From the cell containing the given text, extract its center point as [X, Y] coordinate. 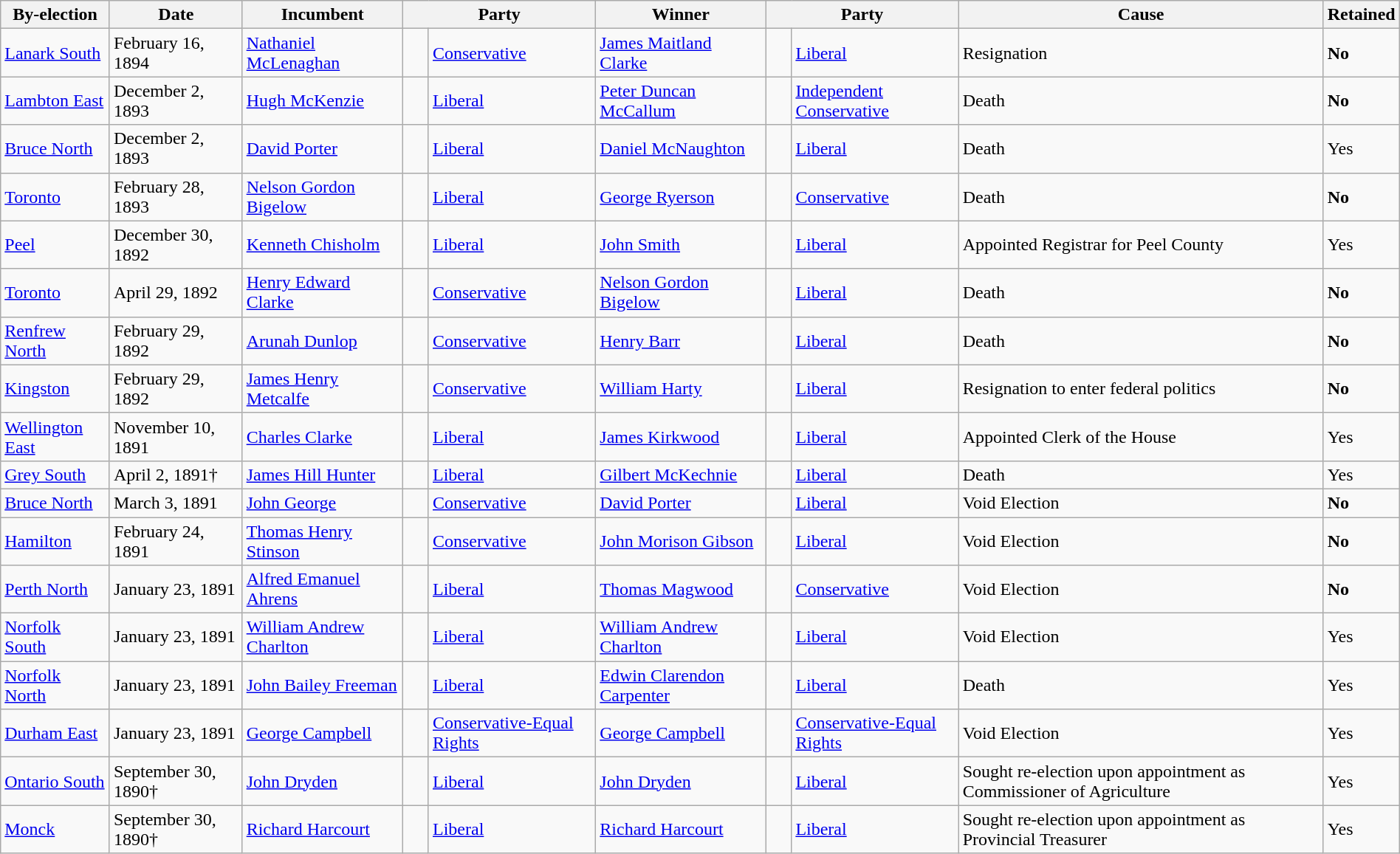
March 3, 1891 [176, 503]
Thomas Magwood [681, 589]
John Smith [681, 245]
Kingston [55, 388]
Peel [55, 245]
Lanark South [55, 53]
Norfolk South [55, 638]
April 29, 1892 [176, 292]
Alfred Emanuel Ahrens [322, 589]
Date [176, 15]
November 10, 1891 [176, 437]
Arunah Dunlop [322, 341]
George Ryerson [681, 196]
John Bailey Freeman [322, 685]
Hamilton [55, 540]
William Harty [681, 388]
Durham East [55, 734]
Renfrew North [55, 341]
February 16, 1894 [176, 53]
James Henry Metcalfe [322, 388]
Appointed Registrar for Peel County [1141, 245]
James Kirkwood [681, 437]
Henry Barr [681, 341]
Daniel McNaughton [681, 149]
Charles Clarke [322, 437]
Independent Conservative [875, 100]
Lambton East [55, 100]
Resignation [1141, 53]
Henry Edward Clarke [322, 292]
Resignation to enter federal politics [1141, 388]
December 30, 1892 [176, 245]
James Hill Hunter [322, 475]
Edwin Clarendon Carpenter [681, 685]
February 24, 1891 [176, 540]
Grey South [55, 475]
Ontario South [55, 781]
John George [322, 503]
Kenneth Chisholm [322, 245]
April 2, 1891† [176, 475]
By-election [55, 15]
Perth North [55, 589]
Monck [55, 830]
Retained [1362, 15]
Winner [681, 15]
Norfolk North [55, 685]
Nathaniel McLenaghan [322, 53]
Sought re-election upon appointment as Commissioner of Agriculture [1141, 781]
James Maitland Clarke [681, 53]
Incumbent [322, 15]
Appointed Clerk of the House [1141, 437]
Peter Duncan McCallum [681, 100]
Sought re-election upon appointment as Provincial Treasurer [1141, 830]
Gilbert McKechnie [681, 475]
February 28, 1893 [176, 196]
John Morison Gibson [681, 540]
Hugh McKenzie [322, 100]
Wellington East [55, 437]
Cause [1141, 15]
Thomas Henry Stinson [322, 540]
